Detect which cell encompasses the target text, then output its (x, y) center coordinate. 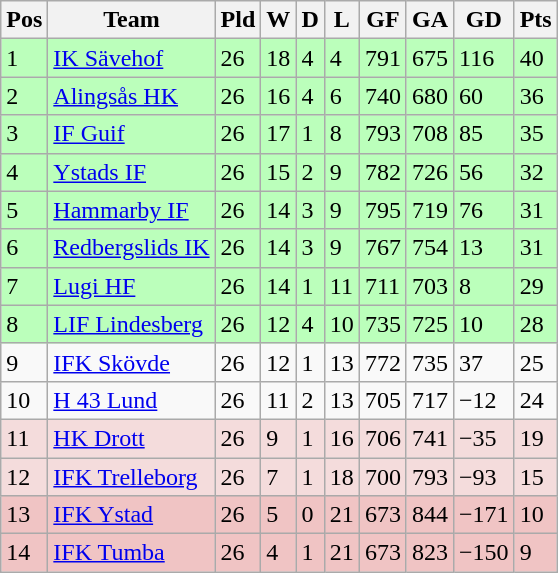
IFK Trelleborg (132, 477)
823 (430, 553)
IK Sävehof (132, 58)
36 (536, 96)
−12 (484, 400)
−171 (484, 515)
Lugi HF (132, 286)
HK Drott (132, 438)
35 (536, 134)
791 (382, 58)
28 (536, 324)
Pts (536, 20)
767 (382, 248)
782 (382, 172)
Ystads IF (132, 172)
726 (430, 172)
19 (536, 438)
795 (382, 210)
708 (430, 134)
740 (382, 96)
GA (430, 20)
L (342, 20)
D (310, 20)
Pld (238, 20)
725 (430, 324)
24 (536, 400)
IFK Ystad (132, 515)
754 (430, 248)
25 (536, 362)
Hammarby IF (132, 210)
32 (536, 172)
GD (484, 20)
717 (430, 400)
H 43 Lund (132, 400)
719 (430, 210)
680 (430, 96)
29 (536, 286)
IFK Tumba (132, 553)
76 (484, 210)
37 (484, 362)
Redbergslids IK (132, 248)
17 (278, 134)
−150 (484, 553)
85 (484, 134)
IFK Skövde (132, 362)
844 (430, 515)
W (278, 20)
741 (430, 438)
0 (310, 515)
116 (484, 58)
711 (382, 286)
675 (430, 58)
703 (430, 286)
Alingsås HK (132, 96)
−35 (484, 438)
56 (484, 172)
772 (382, 362)
Pos (24, 20)
40 (536, 58)
60 (484, 96)
GF (382, 20)
Team (132, 20)
−93 (484, 477)
IF Guif (132, 134)
LIF Lindesberg (132, 324)
700 (382, 477)
705 (382, 400)
706 (382, 438)
